Return the [x, y] coordinate for the center point of the cell that contains the specified text.  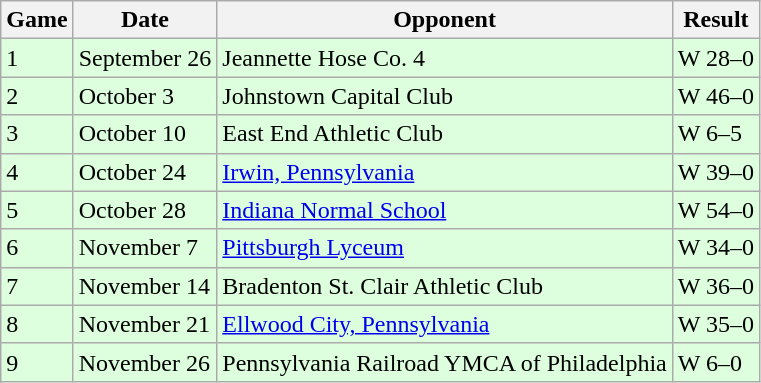
November 14 [145, 286]
1 [37, 58]
Opponent [444, 20]
October 10 [145, 134]
Irwin, Pennsylvania [444, 172]
September 26 [145, 58]
W 28–0 [716, 58]
Pennsylvania Railroad YMCA of Philadelphia [444, 362]
2 [37, 96]
W 6–0 [716, 362]
November 26 [145, 362]
East End Athletic Club [444, 134]
Indiana Normal School [444, 210]
Pittsburgh Lyceum [444, 248]
W 6–5 [716, 134]
November 7 [145, 248]
5 [37, 210]
9 [37, 362]
W 39–0 [716, 172]
Bradenton St. Clair Athletic Club [444, 286]
Date [145, 20]
October 28 [145, 210]
3 [37, 134]
Johnstown Capital Club [444, 96]
6 [37, 248]
October 3 [145, 96]
W 46–0 [716, 96]
W 35–0 [716, 324]
October 24 [145, 172]
W 36–0 [716, 286]
Game [37, 20]
W 54–0 [716, 210]
Jeannette Hose Co. 4 [444, 58]
November 21 [145, 324]
4 [37, 172]
Ellwood City, Pennsylvania [444, 324]
7 [37, 286]
W 34–0 [716, 248]
8 [37, 324]
Result [716, 20]
